Determine the (x, y) coordinate at the center of the cell enclosing the given text.  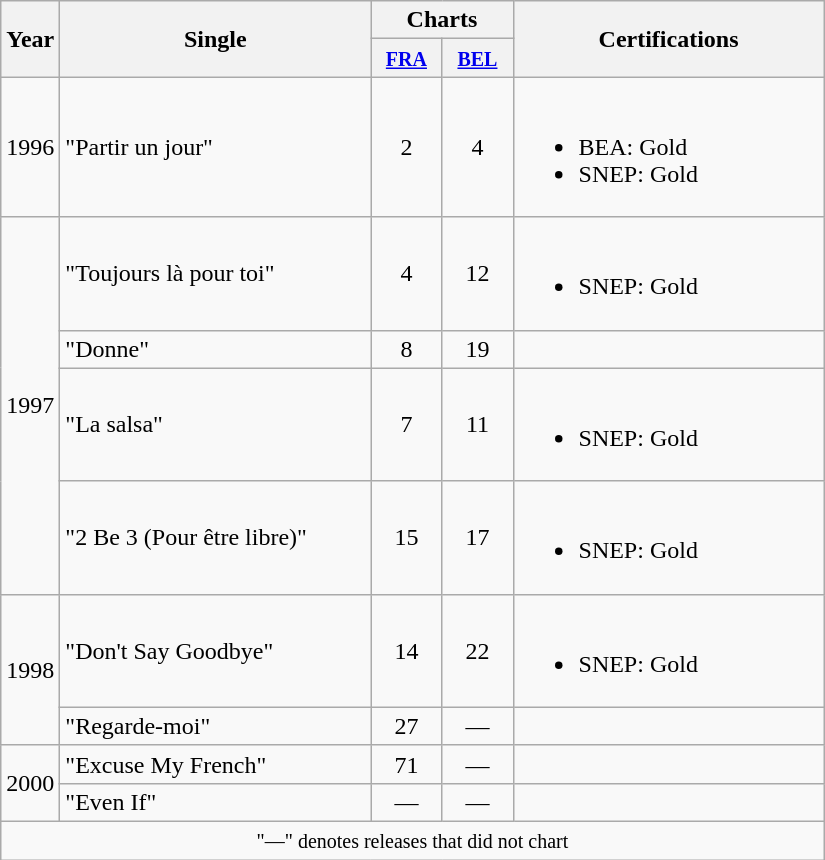
Year (30, 39)
27 (406, 726)
"Toujours là pour toi" (216, 274)
1997 (30, 406)
1996 (30, 147)
71 (406, 764)
BEA: GoldSNEP: Gold (668, 147)
Certifications (668, 39)
FRA (406, 58)
2 (406, 147)
"La salsa" (216, 424)
11 (478, 424)
"Partir un jour" (216, 147)
17 (478, 538)
2000 (30, 783)
"Regarde-moi" (216, 726)
1998 (30, 670)
8 (406, 349)
7 (406, 424)
14 (406, 650)
19 (478, 349)
22 (478, 650)
15 (406, 538)
Single (216, 39)
"2 Be 3 (Pour être libre)" (216, 538)
"—" denotes releases that did not chart (412, 840)
12 (478, 274)
"Even If" (216, 802)
"Don't Say Goodbye" (216, 650)
Charts (442, 20)
"Donne" (216, 349)
BEL (478, 58)
"Excuse My French" (216, 764)
